Scan for the cell matching the given text and deliver its (X, Y) coordinate at center. 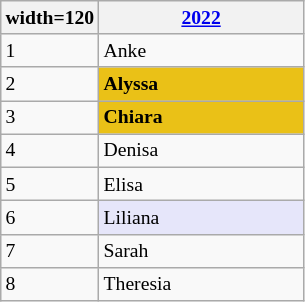
Chiara (201, 118)
8 (50, 284)
width=120 (50, 18)
5 (50, 184)
3 (50, 118)
Theresia (201, 284)
4 (50, 150)
Denisa (201, 150)
Anke (201, 50)
2022 (201, 18)
7 (50, 250)
Liliana (201, 218)
1 (50, 50)
2 (50, 84)
Sarah (201, 250)
6 (50, 218)
Alyssa (201, 84)
Elisa (201, 184)
